Find where the given text appears and provide that cell's center as (x, y) coordinate. 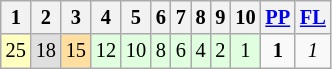
12 (106, 51)
5 (136, 17)
9 (221, 17)
15 (76, 51)
PP (278, 17)
18 (46, 51)
FL (313, 17)
7 (181, 17)
3 (76, 17)
25 (16, 51)
